Extract the (x, y) coordinate from the center of the cell holding the provided text.  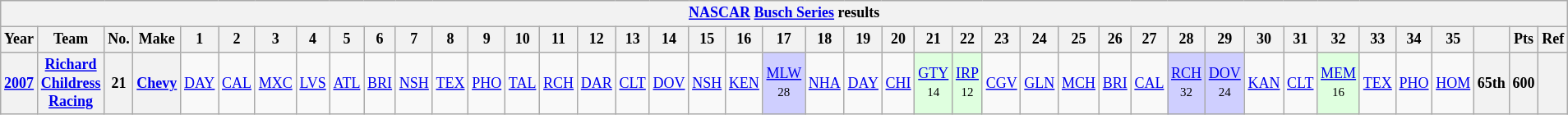
Team (71, 39)
Make (157, 39)
35 (1453, 39)
13 (633, 39)
30 (1264, 39)
Richard Childress Racing (71, 83)
Chevy (157, 83)
HOM (1453, 83)
17 (784, 39)
KEN (745, 83)
Year (20, 39)
22 (968, 39)
LVS (312, 83)
NHA (825, 83)
RCH (559, 83)
32 (1339, 39)
23 (1001, 39)
IRP12 (968, 83)
25 (1079, 39)
Pts (1524, 39)
19 (863, 39)
11 (559, 39)
1 (200, 39)
KAN (1264, 83)
18 (825, 39)
24 (1040, 39)
6 (380, 39)
TAL (523, 83)
2 (237, 39)
65th (1492, 83)
20 (898, 39)
CGV (1001, 83)
7 (414, 39)
CHI (898, 83)
27 (1149, 39)
DOV (669, 83)
34 (1414, 39)
8 (450, 39)
5 (347, 39)
RCH32 (1187, 83)
GTY14 (934, 83)
9 (487, 39)
14 (669, 39)
33 (1377, 39)
10 (523, 39)
MEM16 (1339, 83)
31 (1300, 39)
Ref (1553, 39)
29 (1224, 39)
MCH (1079, 83)
3 (275, 39)
28 (1187, 39)
GLN (1040, 83)
12 (597, 39)
ATL (347, 83)
2007 (20, 83)
26 (1114, 39)
No. (118, 39)
4 (312, 39)
DAR (597, 83)
NASCAR Busch Series results (784, 13)
MLW28 (784, 83)
15 (707, 39)
DOV24 (1224, 83)
MXC (275, 83)
600 (1524, 83)
16 (745, 39)
